Capture the cell that displays the provided text and extract its (X, Y) central coordinate. 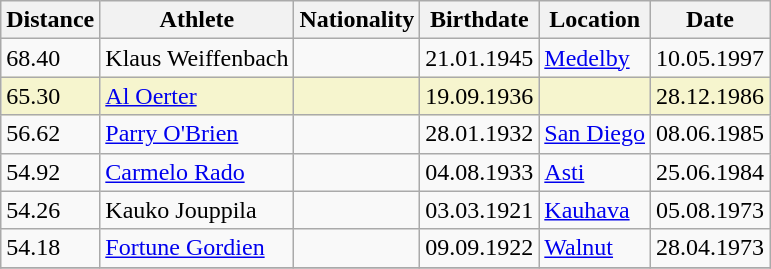
Asti (595, 172)
54.26 (50, 210)
Walnut (595, 248)
04.08.1933 (480, 172)
Athlete (197, 20)
Carmelo Rado (197, 172)
54.92 (50, 172)
03.03.1921 (480, 210)
Parry O'Brien (197, 134)
08.06.1985 (710, 134)
28.12.1986 (710, 96)
Date (710, 20)
54.18 (50, 248)
Distance (50, 20)
Nationality (357, 20)
Kauhava (595, 210)
25.06.1984 (710, 172)
Kauko Jouppila (197, 210)
San Diego (595, 134)
Fortune Gordien (197, 248)
Location (595, 20)
Al Oerter (197, 96)
28.04.1973 (710, 248)
Birthdate (480, 20)
19.09.1936 (480, 96)
68.40 (50, 58)
10.05.1997 (710, 58)
21.01.1945 (480, 58)
65.30 (50, 96)
05.08.1973 (710, 210)
Medelby (595, 58)
28.01.1932 (480, 134)
09.09.1922 (480, 248)
Klaus Weiffenbach (197, 58)
56.62 (50, 134)
